Return the (X, Y) coordinate for the center point of the cell that contains the specified text.  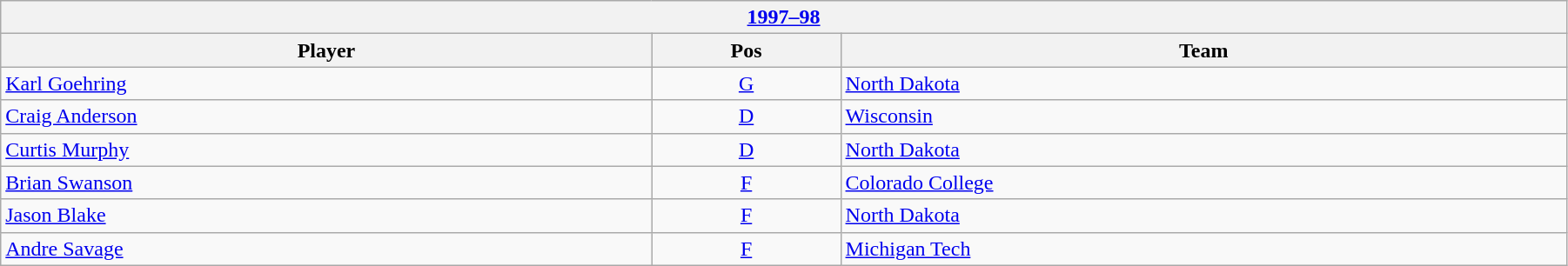
Andre Savage (326, 249)
Colorado College (1203, 183)
Pos (747, 50)
Jason Blake (326, 216)
Curtis Murphy (326, 150)
Team (1203, 50)
Craig Anderson (326, 116)
1997–98 (784, 17)
Brian Swanson (326, 183)
Player (326, 50)
G (747, 83)
Wisconsin (1203, 116)
Michigan Tech (1203, 249)
Karl Goehring (326, 83)
